From the cell containing the given text, extract its center point as (x, y) coordinate. 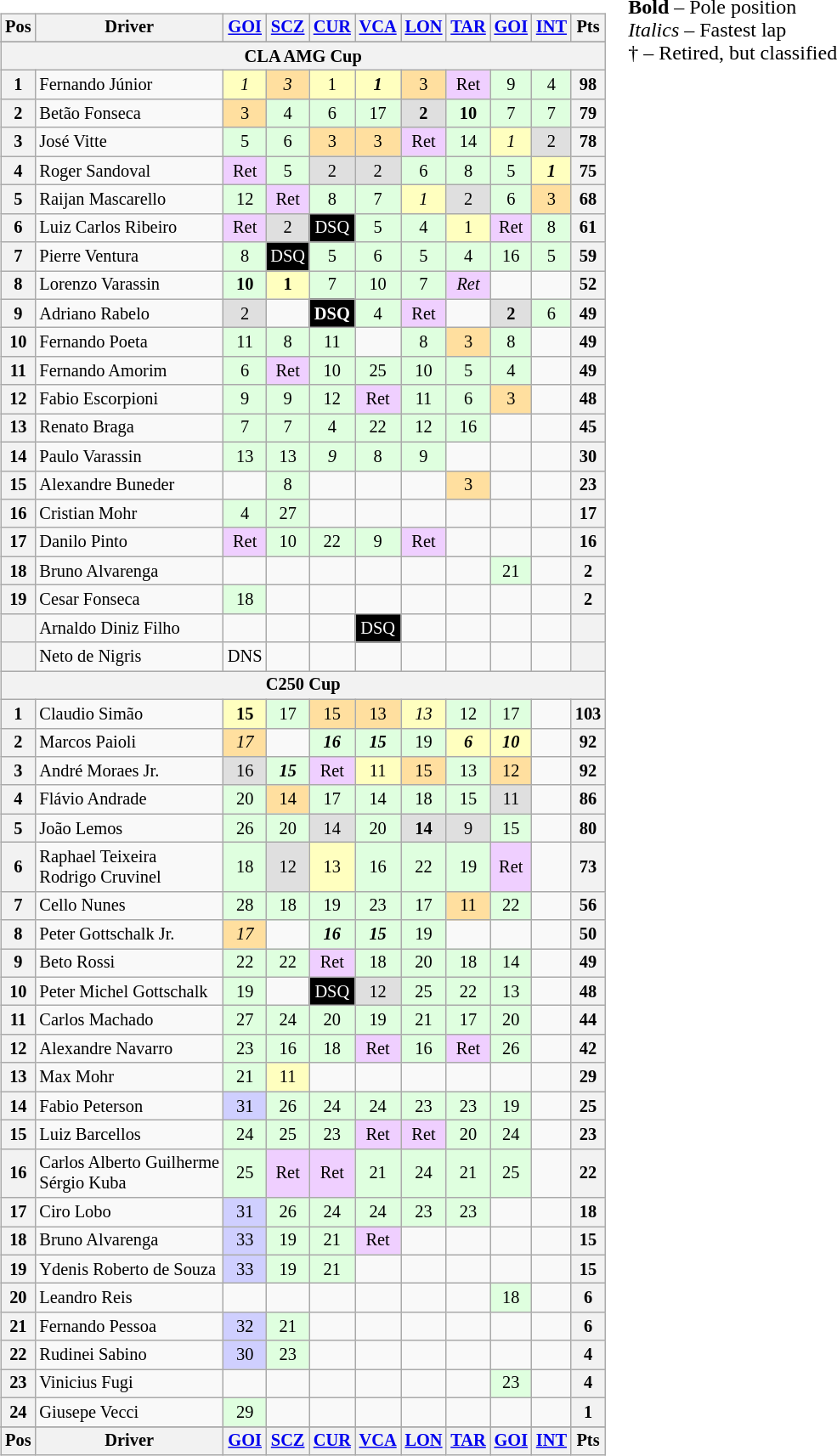
52 (588, 285)
45 (588, 428)
Cesar Fonseca (129, 600)
78 (588, 142)
Lorenzo Varassin (129, 285)
80 (588, 828)
Alexandre Buneder (129, 485)
Claudio Simão (129, 714)
75 (588, 171)
42 (588, 1049)
CLA AMG Cup (303, 56)
Fabio Peterson (129, 1106)
Cristian Mohr (129, 514)
Raijan Mascarello (129, 200)
50 (588, 934)
Leandro Reis (129, 1298)
28 (245, 906)
Ciro Lobo (129, 1212)
DNS (245, 657)
Luiz Barcellos (129, 1135)
73 (588, 867)
Fabio Escorpioni (129, 399)
44 (588, 1020)
Fernando Poeta (129, 342)
Giusepe Vecci (129, 1412)
56 (588, 906)
André Moraes Jr. (129, 771)
Carlos Machado (129, 1020)
Alexandre Navarro (129, 1049)
Peter Michel Gottschalk (129, 991)
Max Mohr (129, 1077)
32 (245, 1327)
Peter Gottschalk Jr. (129, 934)
Pierre Ventura (129, 257)
C250 Cup (303, 686)
59 (588, 257)
Marcos Paioli (129, 742)
Vinicius Fugi (129, 1384)
61 (588, 228)
98 (588, 85)
Fernando Amorim (129, 371)
Ydenis Roberto de Souza (129, 1269)
Roger Sandoval (129, 171)
Danilo Pinto (129, 542)
José Vitte (129, 142)
Arnaldo Diniz Filho (129, 628)
Luiz Carlos Ribeiro (129, 228)
Beto Rossi (129, 963)
Fernando Júnior (129, 85)
Flávio Andrade (129, 799)
Adriano Rabelo (129, 313)
João Lemos (129, 828)
Carlos Alberto GuilhermeSérgio Kuba (129, 1173)
Cello Nunes (129, 906)
Fernando Pessoa (129, 1327)
Renato Braga (129, 428)
79 (588, 114)
68 (588, 200)
103 (588, 714)
86 (588, 799)
Betão Fonseca (129, 114)
Paulo Varassin (129, 456)
Neto de Nigris (129, 657)
Rudinei Sabino (129, 1355)
Raphael TeixeiraRodrigo Cruvinel (129, 867)
